Locate the cell with the specified text and output its (X, Y) center coordinate. 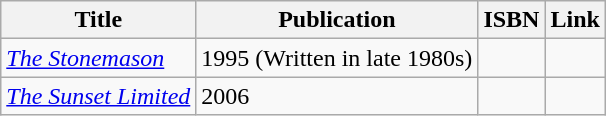
Link (575, 20)
Title (98, 20)
1995 (Written in late 1980s) (337, 58)
The Sunset Limited (98, 96)
2006 (337, 96)
The Stonemason (98, 58)
ISBN (512, 20)
Publication (337, 20)
